Identify which cell holds the provided text, then report its [x, y] central coordinate. 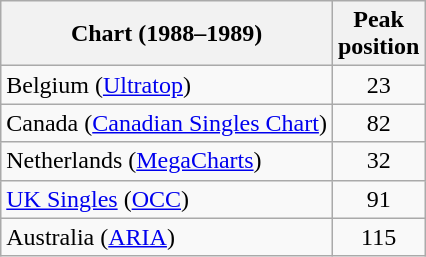
Peakposition [378, 34]
82 [378, 123]
Chart (1988–1989) [167, 34]
Australia (ARIA) [167, 237]
23 [378, 85]
Belgium (Ultratop) [167, 85]
115 [378, 237]
Netherlands (MegaCharts) [167, 161]
91 [378, 199]
UK Singles (OCC) [167, 199]
32 [378, 161]
Canada (Canadian Singles Chart) [167, 123]
